Provide the [X, Y] coordinate of the cell's center where the given text is located.  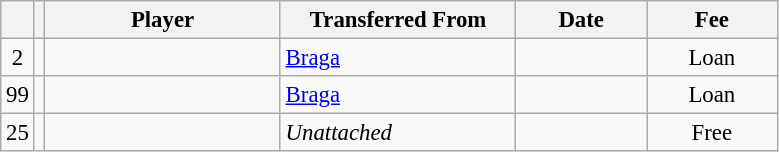
Player [163, 20]
Unattached [398, 133]
25 [18, 133]
Transferred From [398, 20]
Fee [712, 20]
Date [582, 20]
99 [18, 95]
Free [712, 133]
2 [18, 58]
